Return (X, Y) of the center of cell containing provided text 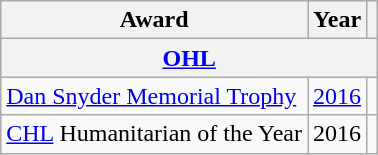
Award (154, 20)
OHL (190, 58)
Dan Snyder Memorial Trophy (154, 96)
CHL Humanitarian of the Year (154, 134)
Year (338, 20)
